Capture the cell that displays the provided text and extract its [X, Y] central coordinate. 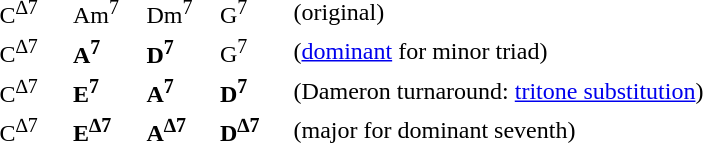
E7 [107, 91]
G7 [253, 51]
